Locate the cell with the specified text and output its [x, y] center coordinate. 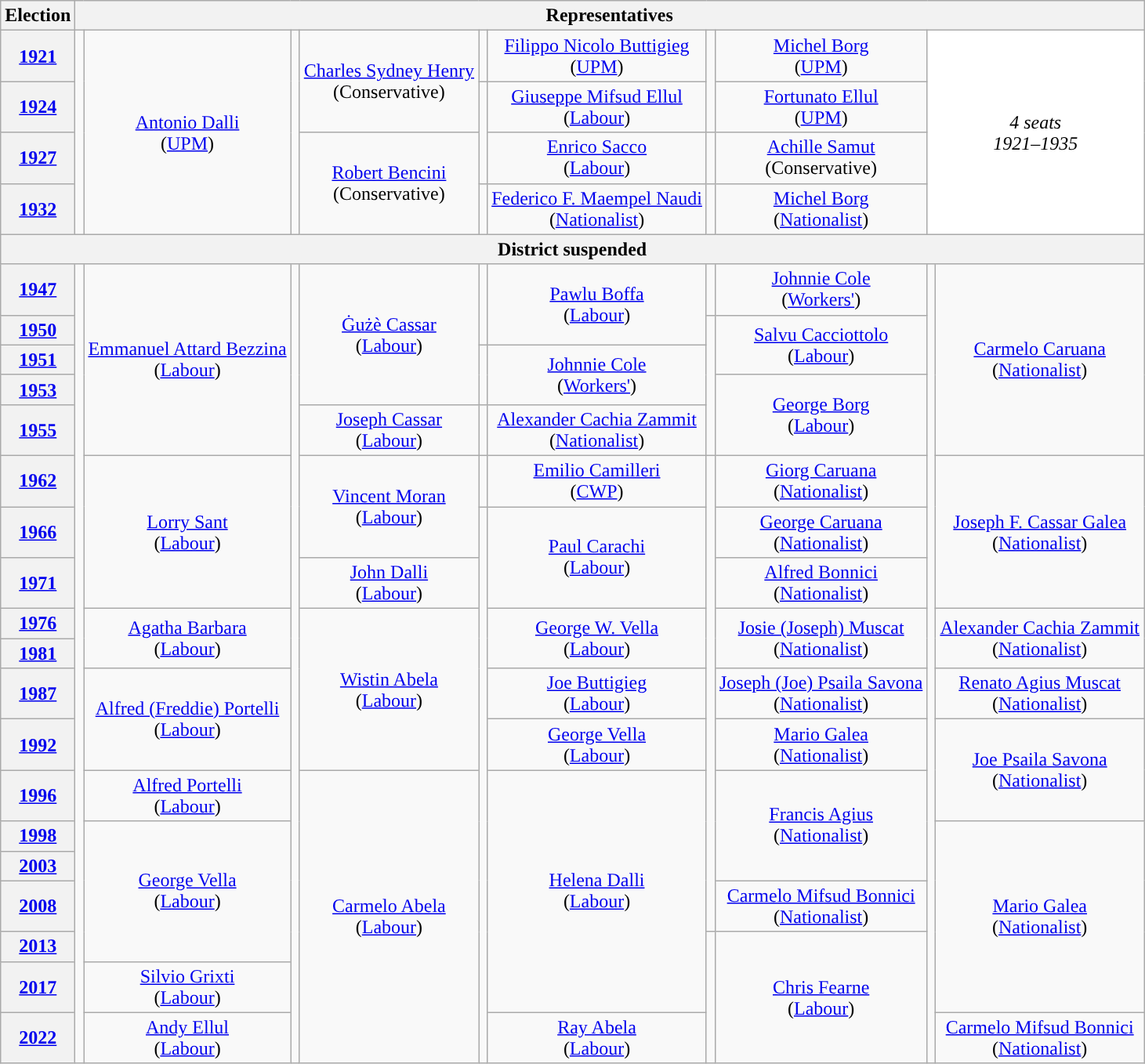
Filippo Nicolo Buttigieg(UPM) [597, 56]
Antonio Dalli(UPM) [187, 132]
Helena Dalli(Labour) [597, 892]
1947 [38, 290]
1953 [38, 389]
Achille Samut(Conservative) [821, 158]
Joe Buttigieg(Labour) [597, 694]
2003 [38, 866]
John Dalli(Labour) [389, 583]
Lorry Sant(Labour) [187, 531]
Alfred Portelli(Labour) [187, 796]
George W. Vella(Labour) [597, 639]
Francis Agius(Nationalist) [821, 826]
Michel Borg(UPM) [821, 56]
Andy Ellul(Labour) [187, 1037]
Renato Agius Muscat(Nationalist) [1040, 694]
Giorg Caruana(Nationalist) [821, 481]
Election [38, 16]
1992 [38, 744]
Joseph (Joe) Psaila Savona(Nationalist) [821, 694]
1987 [38, 694]
Agatha Barbara(Labour) [187, 639]
2022 [38, 1037]
2017 [38, 987]
1998 [38, 836]
Charles Sydney Henry(Conservative) [389, 81]
1927 [38, 158]
Federico F. Maempel Naudi(Nationalist) [597, 208]
1924 [38, 107]
2008 [38, 906]
1996 [38, 796]
Alfred Bonnici(Nationalist) [821, 583]
Joe Psaila Savona(Nationalist) [1040, 770]
1932 [38, 208]
Emmanuel Attard Bezzina(Labour) [187, 360]
1951 [38, 360]
Alfred (Freddie) Portelli(Labour) [187, 719]
1976 [38, 624]
Paul Carachi(Labour) [597, 557]
Ġużè Cassar(Labour) [389, 334]
4 seats1921–1935 [1036, 132]
1962 [38, 481]
Joseph F. Cassar Galea(Nationalist) [1040, 531]
Joseph Cassar(Labour) [389, 429]
2013 [38, 946]
Carmelo Abela(Labour) [389, 917]
Ray Abela(Labour) [597, 1037]
Chris Fearne(Labour) [821, 997]
Representatives [610, 16]
Vincent Moran(Labour) [389, 506]
1966 [38, 531]
Michel Borg(Nationalist) [821, 208]
1950 [38, 330]
Salvu Cacciottolo(Labour) [821, 345]
George Borg(Labour) [821, 415]
District suspended [572, 249]
Silvio Grixti(Labour) [187, 987]
Pawlu Boffa(Labour) [597, 304]
1921 [38, 56]
Josie (Joseph) Muscat(Nationalist) [821, 639]
1971 [38, 583]
Robert Bencini(Conservative) [389, 183]
Giuseppe Mifsud Ellul(Labour) [597, 107]
1955 [38, 429]
George Caruana(Nationalist) [821, 531]
Fortunato Ellul(UPM) [821, 107]
Wistin Abela(Labour) [389, 689]
Enrico Sacco(Labour) [597, 158]
1981 [38, 653]
Carmelo Caruana(Nationalist) [1040, 360]
Emilio Camilleri(CWP) [597, 481]
